Pinpoint the cell where the given text exists, returning its (x, y) midpoint coordinate. 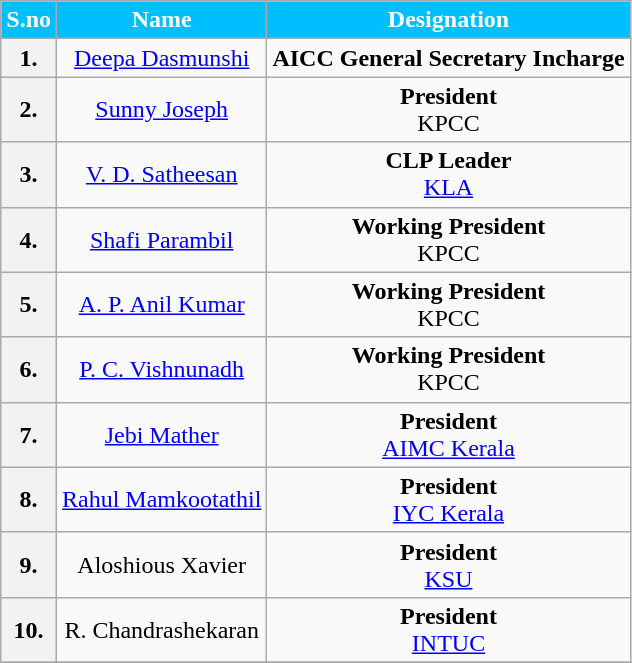
2. (29, 110)
V. D. Satheesan (162, 174)
PresidentAIMC Kerala (448, 434)
Designation (448, 20)
PresidentIYC Kerala (448, 500)
P. C. Vishnunadh (162, 370)
PresidentKSU (448, 564)
CLP LeaderKLA (448, 174)
5. (29, 304)
AICC General Secretary Incharge (448, 58)
Name (162, 20)
9. (29, 564)
Rahul Mamkootathil (162, 500)
7. (29, 434)
1. (29, 58)
6. (29, 370)
3. (29, 174)
Shafi Parambil (162, 240)
Deepa Dasmunshi (162, 58)
S.no (29, 20)
PresidentINTUC (448, 630)
Jebi Mather (162, 434)
10. (29, 630)
8. (29, 500)
Sunny Joseph (162, 110)
R. Chandrashekaran (162, 630)
4. (29, 240)
A. P. Anil Kumar (162, 304)
PresidentKPCC (448, 110)
Aloshious Xavier (162, 564)
